Return the [x, y] coordinate for the center point of the cell that contains the specified text.  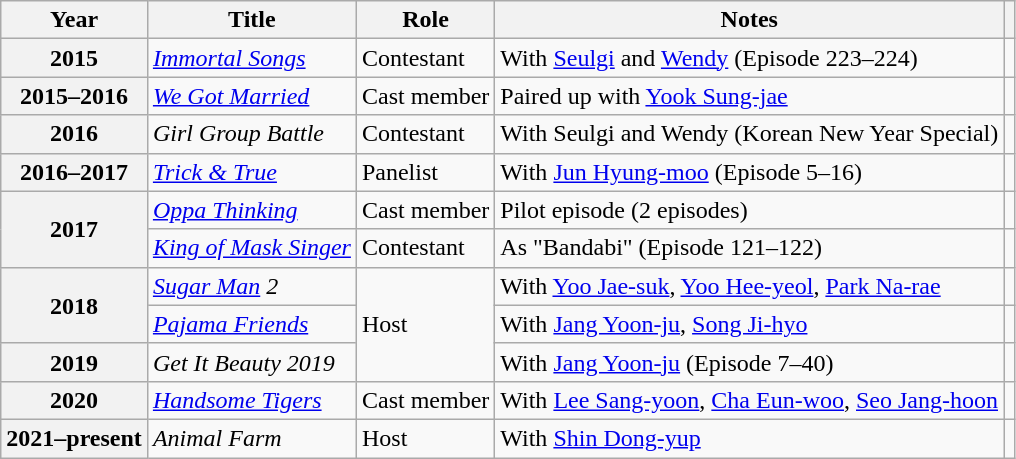
Pilot episode (2 episodes) [750, 210]
Paired up with Yook Sung-jae [750, 96]
With Seulgi and Wendy (Korean New Year Special) [750, 134]
With Lee Sang-yoon, Cha Eun-woo, Seo Jang-hoon [750, 400]
Panelist [425, 172]
We Got Married [252, 96]
King of Mask Singer [252, 248]
As "Bandabi" (Episode 121–122) [750, 248]
2015 [74, 58]
Notes [750, 20]
2015–2016 [74, 96]
With Jang Yoon-ju, Song Ji-hyo [750, 324]
2020 [74, 400]
2017 [74, 229]
2016 [74, 134]
2018 [74, 305]
With Seulgi and Wendy (Episode 223–224) [750, 58]
Pajama Friends [252, 324]
Handsome Tigers [252, 400]
Sugar Man 2 [252, 286]
2016–2017 [74, 172]
Oppa Thinking [252, 210]
Immortal Songs [252, 58]
Get It Beauty 2019 [252, 362]
2021–present [74, 438]
Year [74, 20]
Trick & True [252, 172]
With Jang Yoon-ju (Episode 7–40) [750, 362]
Animal Farm [252, 438]
With Jun Hyung-moo (Episode 5–16) [750, 172]
2019 [74, 362]
Role [425, 20]
Title [252, 20]
With Shin Dong-yup [750, 438]
Girl Group Battle [252, 134]
With Yoo Jae-suk, Yoo Hee-yeol, Park Na-rae [750, 286]
